Locate the cell with the specified text and output its (x, y) center coordinate. 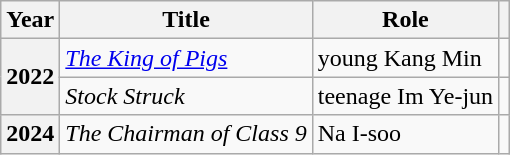
Title (186, 20)
The King of Pigs (186, 58)
Role (405, 20)
teenage Im Ye-jun (405, 96)
Stock Struck (186, 96)
Year (30, 20)
young Kang Min (405, 58)
The Chairman of Class 9 (186, 134)
Na I-soo (405, 134)
2024 (30, 134)
2022 (30, 77)
